Determine the [X, Y] coordinate at the center of the cell enclosing the given text.  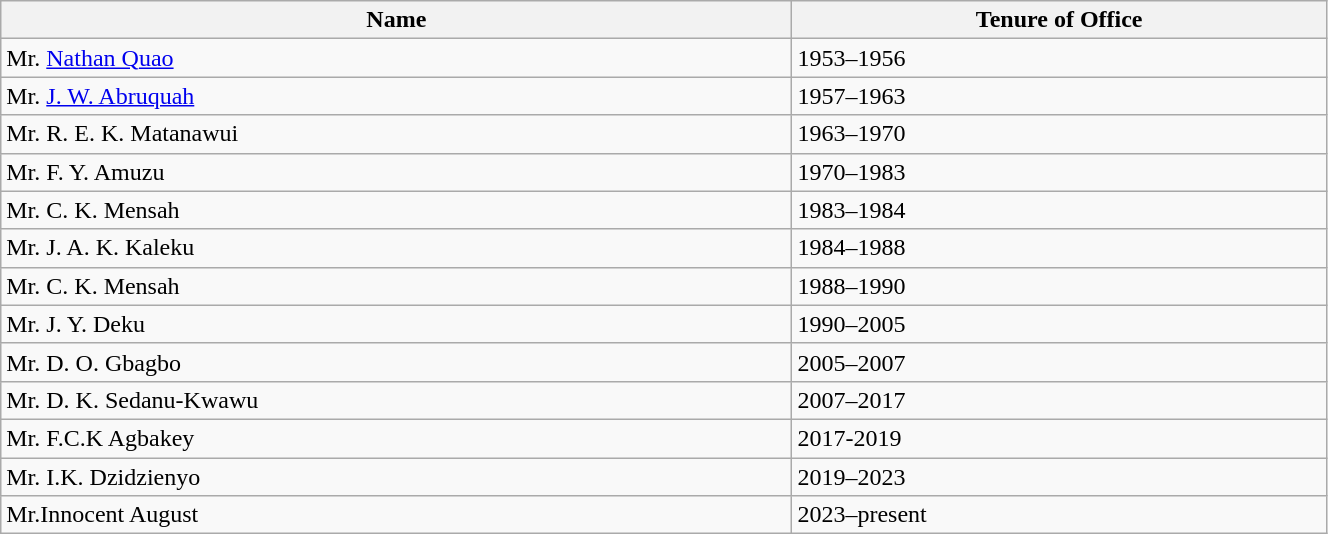
2017-2019 [1060, 438]
2023–present [1060, 515]
1953–1956 [1060, 58]
1957–1963 [1060, 96]
1963–1970 [1060, 134]
2019–2023 [1060, 477]
Mr. R. E. K. Matanawui [396, 134]
Mr. Nathan Quao [396, 58]
2007–2017 [1060, 400]
Mr. D. O. Gbagbo [396, 362]
Tenure of Office [1060, 20]
Mr. F.C.K Agbakey [396, 438]
Name [396, 20]
Mr. F. Y. Amuzu [396, 172]
2005–2007 [1060, 362]
Mr. J. A. K. Kaleku [396, 248]
1970–1983 [1060, 172]
Mr. I.K. Dzidzienyo [396, 477]
1984–1988 [1060, 248]
Mr. D. K. Sedanu-Kwawu [396, 400]
Mr. J. Y. Deku [396, 324]
Mr.Innocent August [396, 515]
1988–1990 [1060, 286]
1990–2005 [1060, 324]
Mr. J. W. Abruquah [396, 96]
1983–1984 [1060, 210]
